Output the (X, Y) coordinate of the center of the cell containing the given text.  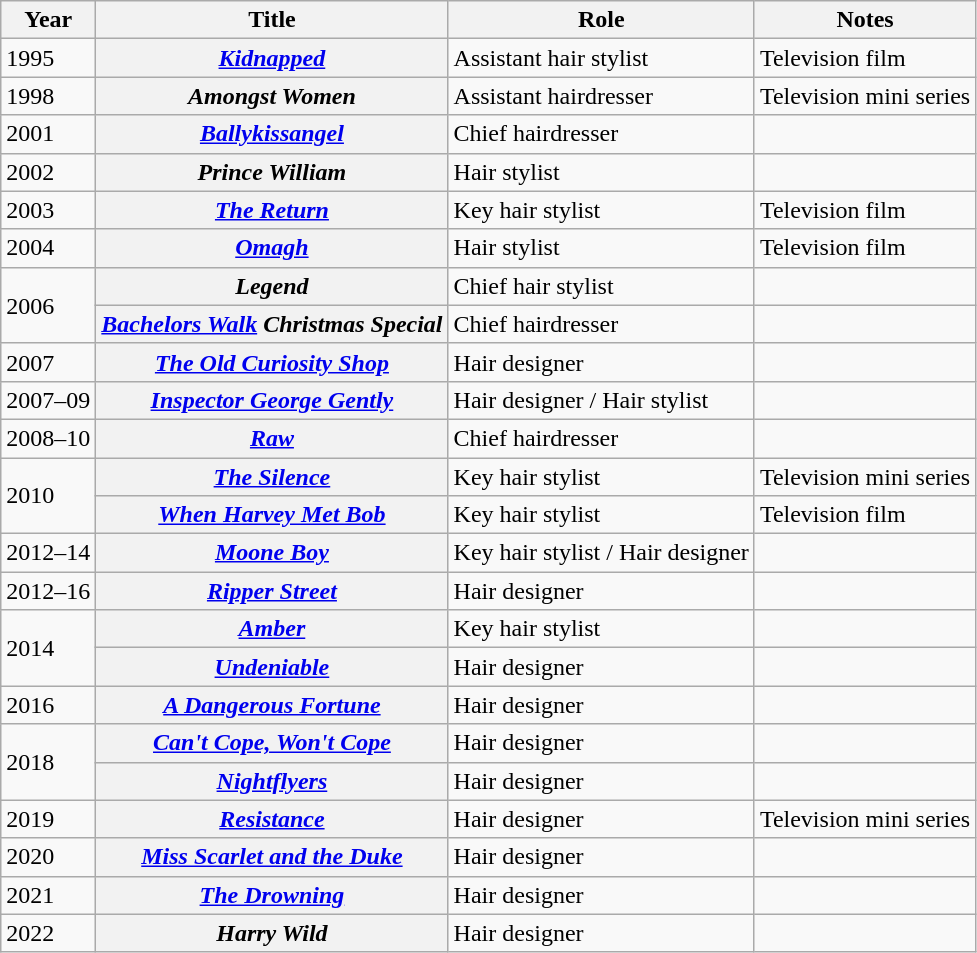
2010 (48, 496)
When Harvey Met Bob (272, 515)
Inspector George Gently (272, 400)
2012–16 (48, 591)
Notes (864, 20)
2014 (48, 648)
2019 (48, 819)
Assistant hair stylist (601, 58)
Amongst Women (272, 96)
Year (48, 20)
Hair designer / Hair stylist (601, 400)
Undeniable (272, 667)
A Dangerous Fortune (272, 705)
Resistance (272, 819)
1998 (48, 96)
2007 (48, 362)
Legend (272, 286)
Raw (272, 438)
2022 (48, 933)
The Drowning (272, 895)
2001 (48, 134)
Ballykissangel (272, 134)
Ripper Street (272, 591)
2012–14 (48, 553)
2018 (48, 762)
Omagh (272, 248)
2003 (48, 210)
Miss Scarlet and the Duke (272, 857)
Title (272, 20)
2020 (48, 857)
Assistant hairdresser (601, 96)
2004 (48, 248)
Prince William (272, 172)
Nightflyers (272, 781)
Bachelors Walk Christmas Special (272, 324)
Can't Cope, Won't Cope (272, 743)
2021 (48, 895)
1995 (48, 58)
Harry Wild (272, 933)
Kidnapped (272, 58)
Role (601, 20)
The Silence (272, 477)
Amber (272, 629)
Moone Boy (272, 553)
2007–09 (48, 400)
2016 (48, 705)
The Return (272, 210)
Chief hair stylist (601, 286)
Key hair stylist / Hair designer (601, 553)
2006 (48, 305)
The Old Curiosity Shop (272, 362)
2008–10 (48, 438)
2002 (48, 172)
